Return the [x, y] coordinate for the center point of the cell that contains the specified text.  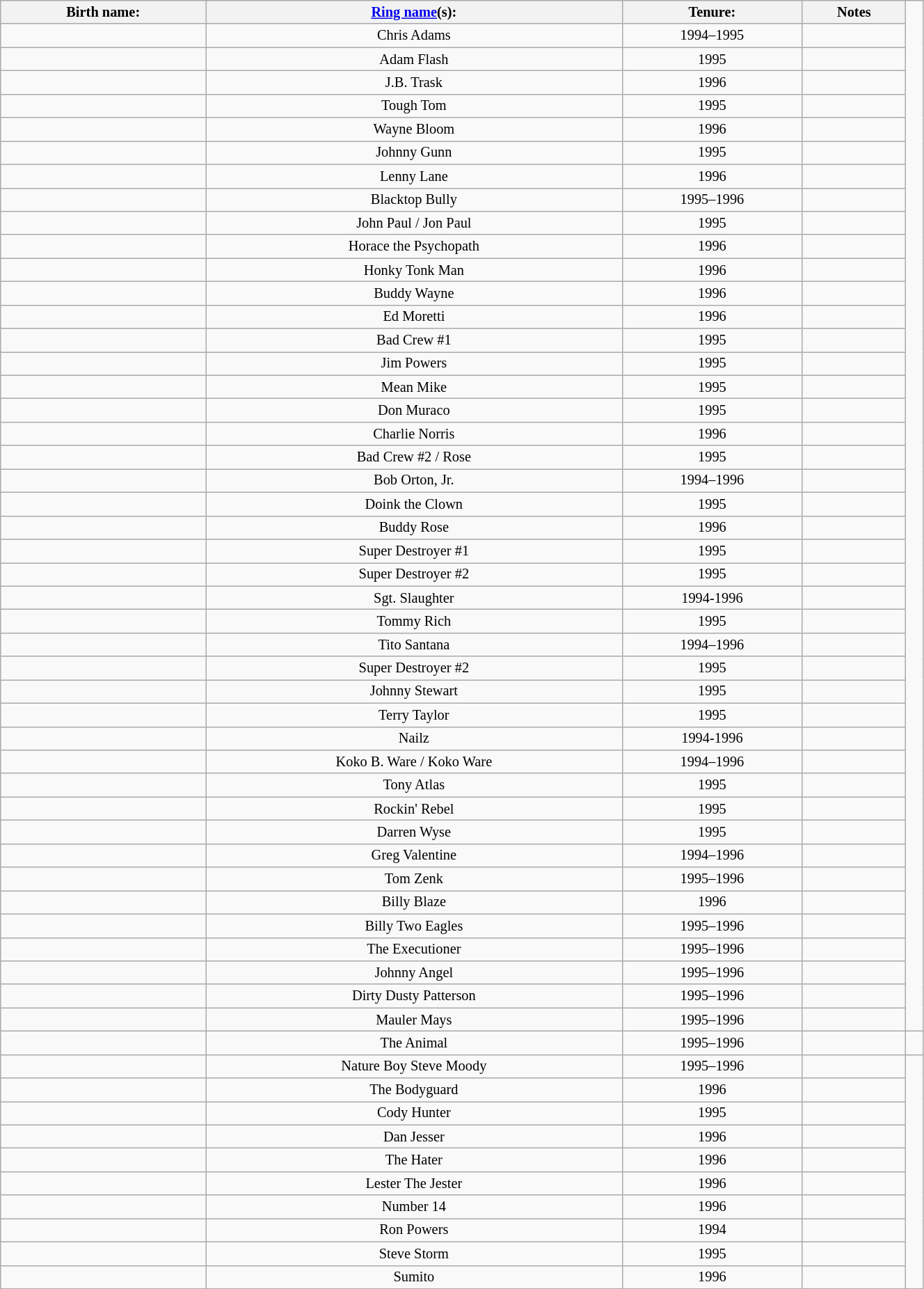
Birth name: [103, 12]
Charlie Norris [414, 434]
1994–1995 [712, 35]
Horace the Psychopath [414, 246]
Tom Zenk [414, 879]
Cody Hunter [414, 1113]
Notes [854, 12]
Bob Orton, Jr. [414, 480]
The Bodyguard [414, 1090]
Darren Wyse [414, 832]
Ring name(s): [414, 12]
Lester The Jester [414, 1183]
J.B. Trask [414, 82]
Mauler Mays [414, 1020]
Nature Boy Steve Moody [414, 1066]
1994 [712, 1230]
Sgt. Slaughter [414, 598]
Mean Mike [414, 387]
Tenure: [712, 12]
Terry Taylor [414, 715]
Don Muraco [414, 410]
Blacktop Bully [414, 200]
Super Destroyer #1 [414, 551]
Number 14 [414, 1207]
Sumito [414, 1277]
The Animal [414, 1043]
Johnny Gunn [414, 152]
Bad Crew #1 [414, 340]
Rockin' Rebel [414, 809]
Doink the Clown [414, 504]
Bad Crew #2 / Rose [414, 457]
Tito Santana [414, 644]
Ron Powers [414, 1230]
Tommy Rich [414, 621]
Billy Blaze [414, 902]
Dirty Dusty Patterson [414, 996]
Steve Storm [414, 1254]
Adam Flash [414, 59]
Koko B. Ware / Koko Ware [414, 761]
Dan Jesser [414, 1137]
John Paul / Jon Paul [414, 223]
Lenny Lane [414, 176]
Chris Adams [414, 35]
Nailz [414, 738]
Honky Tonk Man [414, 270]
The Hater [414, 1160]
Greg Valentine [414, 855]
Jim Powers [414, 363]
Buddy Rose [414, 528]
Wayne Bloom [414, 129]
Johnny Angel [414, 972]
Tony Atlas [414, 785]
Tough Tom [414, 106]
Buddy Wayne [414, 293]
Ed Moretti [414, 317]
Johnny Stewart [414, 691]
Billy Two Eagles [414, 926]
The Executioner [414, 949]
